Scan for the cell matching the given text and deliver its [x, y] coordinate at center. 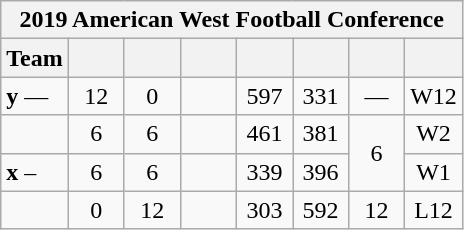
592 [321, 210]
L12 [434, 210]
y — [35, 96]
597 [264, 96]
— [377, 96]
2019 American West Football Conference [232, 20]
381 [321, 134]
396 [321, 172]
x – [35, 172]
461 [264, 134]
W2 [434, 134]
303 [264, 210]
331 [321, 96]
W1 [434, 172]
Team [35, 58]
339 [264, 172]
W12 [434, 96]
